Search for the cell housing the specified text and yield its [X, Y] center coordinate. 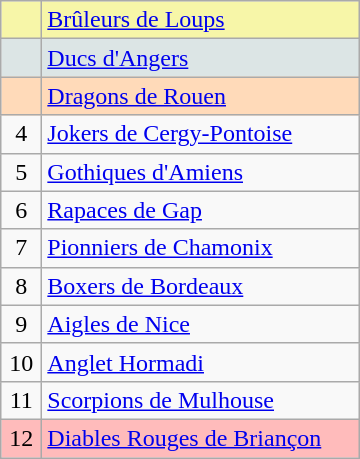
Gothiques d'Amiens [200, 172]
12 [22, 438]
5 [22, 172]
7 [22, 248]
Pionniers de Chamonix [200, 248]
Diables Rouges de Briançon [200, 438]
6 [22, 210]
8 [22, 286]
11 [22, 400]
Jokers de Cergy-Pontoise [200, 134]
Ducs d'Angers [200, 58]
Brûleurs de Loups [200, 20]
10 [22, 362]
Boxers de Bordeaux [200, 286]
4 [22, 134]
Rapaces de Gap [200, 210]
9 [22, 324]
Anglet Hormadi [200, 362]
Aigles de Nice [200, 324]
Scorpions de Mulhouse [200, 400]
Dragons de Rouen [200, 96]
